Identify which cell holds the provided text, then report its (x, y) central coordinate. 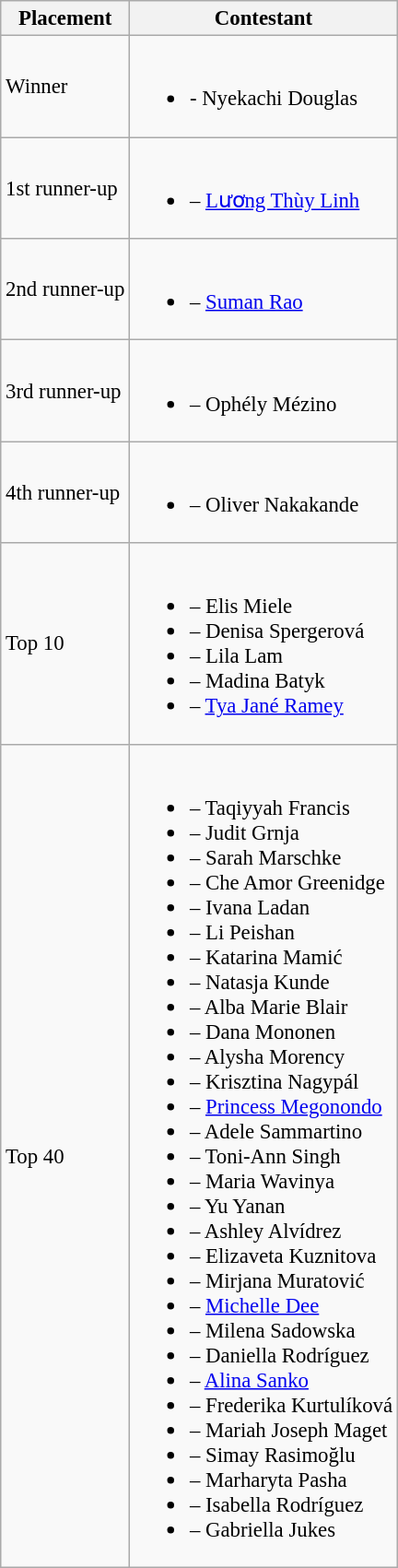
– Lương Thùy Linh (263, 188)
– Suman Rao (263, 289)
Winner (65, 87)
– Oliver Nakakande (263, 492)
3rd runner-up (65, 391)
- Nyekachi Douglas (263, 87)
– Ophély Mézino (263, 391)
Contestant (263, 18)
Top 40 (65, 1156)
2nd runner-up (65, 289)
Top 10 (65, 643)
1st runner-up (65, 188)
Placement (65, 18)
– Elis Miele – Denisa Spergerová – Lila Lam – Madina Batyk – Tya Jané Ramey (263, 643)
4th runner-up (65, 492)
